From the cell containing the given text, extract its center point as (X, Y) coordinate. 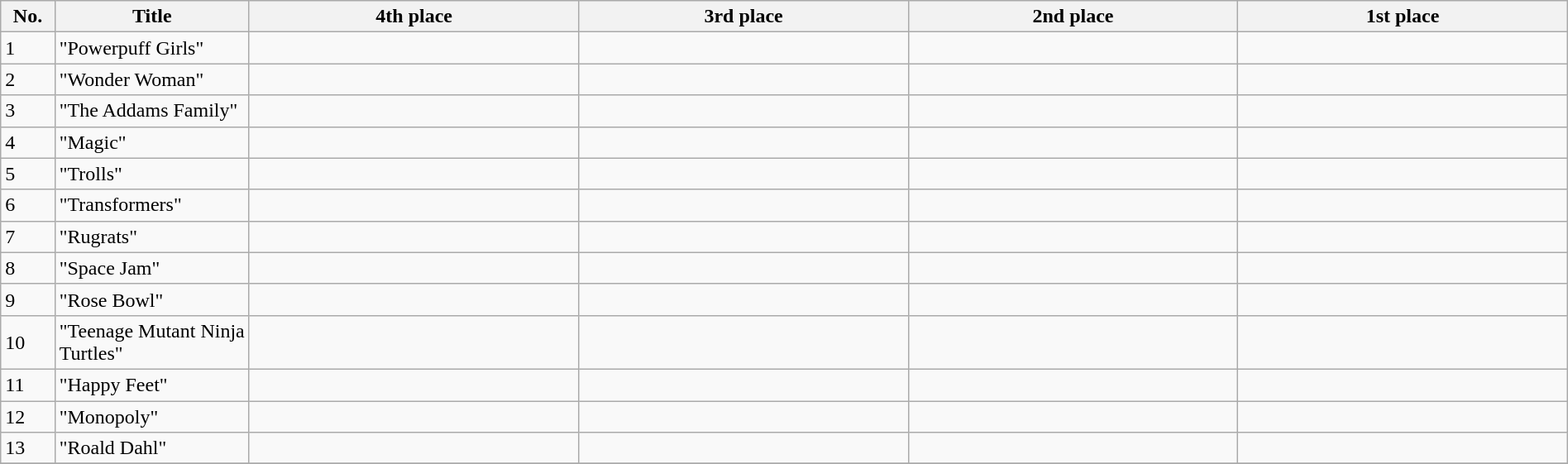
"Wonder Woman" (152, 79)
3rd place (743, 17)
"Teenage Mutant Ninja Turtles" (152, 342)
"Monopoly" (152, 416)
2 (28, 79)
"Rose Bowl" (152, 299)
"Rugrats" (152, 237)
7 (28, 237)
1st place (1403, 17)
"Magic" (152, 142)
6 (28, 205)
"Happy Feet" (152, 385)
"Powerpuff Girls" (152, 48)
9 (28, 299)
8 (28, 268)
No. (28, 17)
"Trolls" (152, 174)
"The Addams Family" (152, 111)
2nd place (1073, 17)
"Transformers" (152, 205)
"Roald Dahl" (152, 448)
Title (152, 17)
4 (28, 142)
5 (28, 174)
11 (28, 385)
4th place (414, 17)
3 (28, 111)
10 (28, 342)
13 (28, 448)
1 (28, 48)
"Space Jam" (152, 268)
12 (28, 416)
